Determine the (X, Y) coordinate at the center of the cell enclosing the given text.  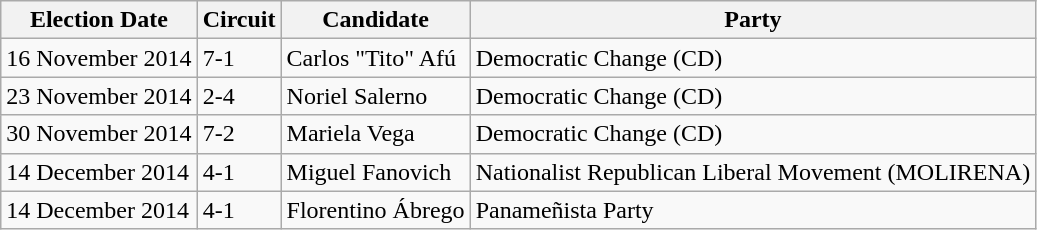
16 November 2014 (99, 58)
7-2 (239, 134)
7-1 (239, 58)
Miguel Fanovich (376, 172)
Circuit (239, 20)
Panameñista Party (753, 210)
Noriel Salerno (376, 96)
Nationalist Republican Liberal Movement (MOLIRENA) (753, 172)
Election Date (99, 20)
Party (753, 20)
Candidate (376, 20)
2-4 (239, 96)
Mariela Vega (376, 134)
Carlos "Tito" Afú (376, 58)
23 November 2014 (99, 96)
Florentino Ábrego (376, 210)
30 November 2014 (99, 134)
